Pinpoint the cell where the given text exists, returning its [X, Y] midpoint coordinate. 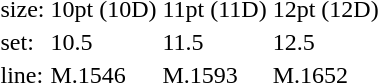
10.5 [104, 42]
11.5 [214, 42]
